Detect which cell encompasses the target text, then output its [X, Y] center coordinate. 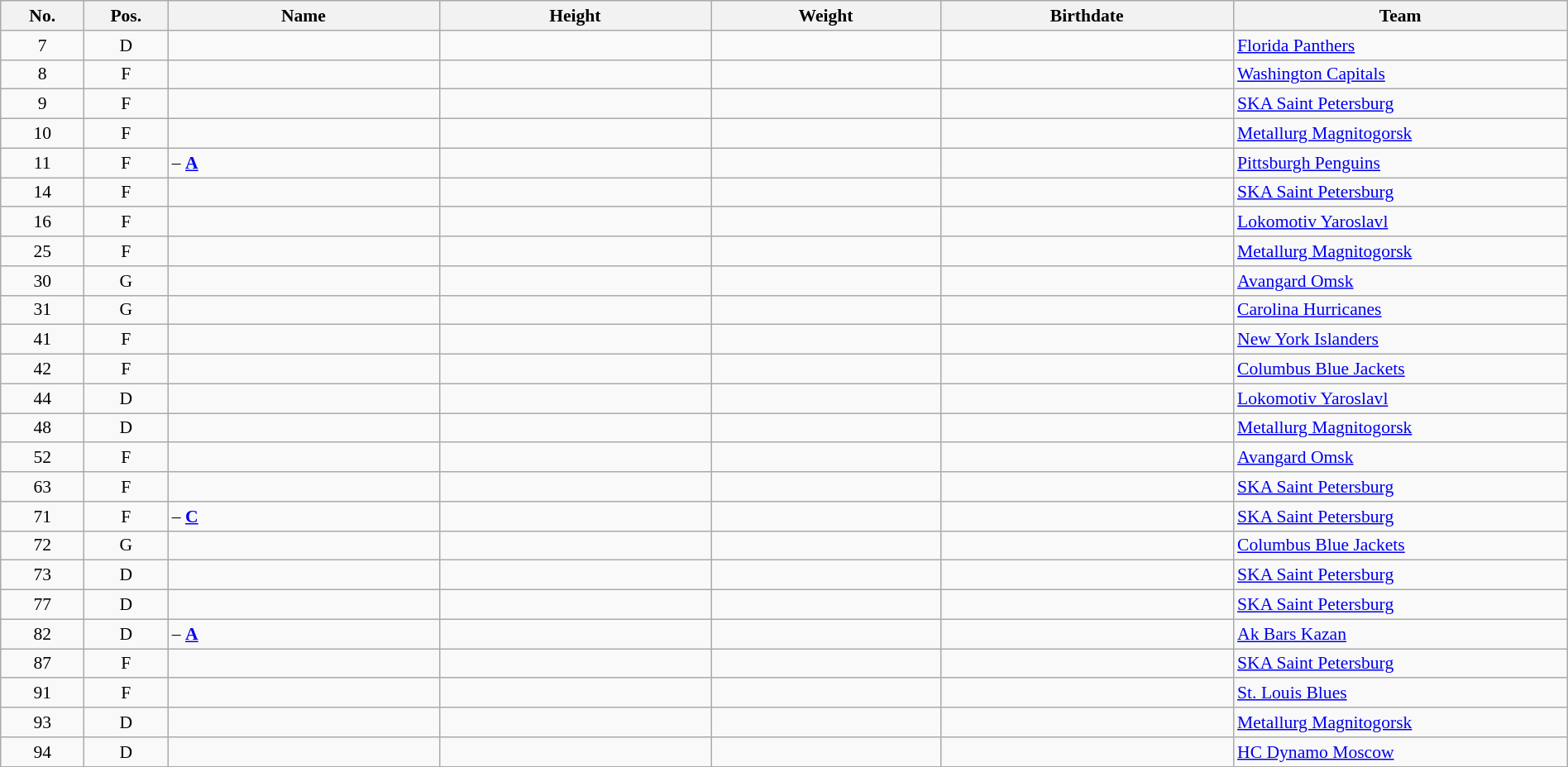
42 [43, 369]
30 [43, 281]
Ak Bars Kazan [1400, 634]
Pos. [126, 16]
41 [43, 340]
31 [43, 310]
Washington Capitals [1400, 74]
11 [43, 163]
93 [43, 722]
72 [43, 545]
New York Islanders [1400, 340]
44 [43, 398]
14 [43, 193]
No. [43, 16]
10 [43, 134]
73 [43, 575]
9 [43, 104]
Florida Panthers [1400, 45]
8 [43, 74]
91 [43, 693]
87 [43, 664]
7 [43, 45]
– C [304, 517]
Carolina Hurricanes [1400, 310]
St. Louis Blues [1400, 693]
63 [43, 487]
Pittsburgh Penguins [1400, 163]
71 [43, 517]
48 [43, 428]
82 [43, 634]
HC Dynamo Moscow [1400, 752]
Height [575, 16]
77 [43, 605]
94 [43, 752]
Weight [826, 16]
Name [304, 16]
52 [43, 458]
16 [43, 222]
Birthdate [1087, 16]
Team [1400, 16]
25 [43, 251]
